Output the [X, Y] coordinate of the center of the cell containing the given text.  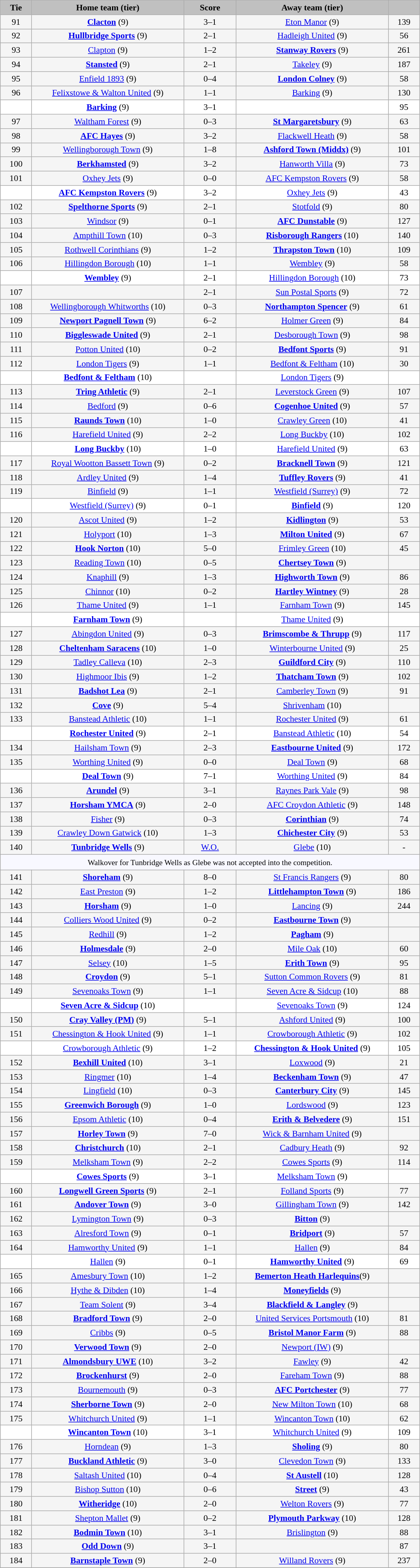
60 [404, 949]
Littlehampton Town (9) [312, 892]
Andover Town (9) [108, 1205]
Score [210, 8]
186 [404, 892]
165 [16, 1276]
Rothwell Corinthians (9) [108, 250]
111 [16, 349]
176 [16, 1447]
Saltash United (10) [108, 1475]
Lingfield (10) [108, 1091]
Raunds Town (10) [108, 420]
173 [16, 1390]
Glebe (10) [312, 848]
157 [16, 1134]
25 [404, 648]
30 [404, 364]
Amesbury Town (10) [108, 1276]
Biggleswade United (9) [108, 335]
Cheltenham Saracens (10) [108, 648]
Stanway Rovers (9) [312, 50]
132 [16, 705]
Waltham Forest (9) [108, 121]
Almondsbury UWE (10) [108, 1361]
Ashford United (9) [312, 1020]
Team Solent (9) [108, 1305]
126 [16, 605]
137 [16, 805]
Colliers Wood United (9) [108, 920]
Buckland Athletic (9) [108, 1461]
183 [16, 1546]
Ascot United (9) [108, 520]
106 [16, 264]
174 [16, 1404]
Fisher (9) [108, 819]
150 [16, 1020]
135 [16, 762]
Barnstaple Town (9) [108, 1561]
7–1 [210, 776]
153 [16, 1077]
Cribbs (9) [108, 1333]
Takeley (9) [312, 65]
Mile Oak (10) [312, 949]
160 [16, 1191]
Ashford Town (Middx) (9) [312, 150]
Lordswood (9) [312, 1105]
Badshot Lea (9) [108, 691]
Gillingham Town (9) [312, 1205]
Milton United (9) [312, 534]
99 [16, 150]
62 [404, 1419]
St Austell (10) [312, 1475]
Raynes Park Vale (9) [312, 791]
Windsor (9) [108, 221]
Horley Town (9) [108, 1134]
Street (9) [312, 1490]
Abingdon United (9) [108, 634]
Stansted (9) [108, 65]
Beckenham Town (9) [312, 1077]
Plymouth Parkway (10) [312, 1518]
134 [16, 748]
Thatcham Town (9) [312, 677]
69 [404, 1262]
AFC Croydon Athletic (9) [312, 805]
131 [16, 691]
163 [16, 1233]
129 [16, 663]
Holmesdale (9) [108, 949]
Ardley United (9) [108, 478]
Hullbridge Sports (9) [108, 36]
Hadleigh United (9) [312, 36]
New Milton Town (10) [312, 1404]
8–0 [210, 878]
5–0 [210, 549]
Guildford City (9) [312, 663]
Selsey (10) [108, 963]
Erith Town (9) [312, 963]
Croydon (9) [108, 977]
86 [404, 577]
182 [16, 1532]
Shepton Mallet (9) [108, 1518]
Wellingborough Whitworths (10) [108, 306]
125 [16, 591]
168 [16, 1319]
136 [16, 791]
Ampthill Town (10) [108, 235]
Berkhamsted (9) [108, 164]
Bitton (9) [312, 1219]
162 [16, 1219]
Brimscombe & Thrupp (9) [312, 634]
Spelthorne Sports (9) [108, 207]
Risborough Rangers (10) [312, 235]
Holyport (10) [108, 534]
Chichester City (9) [312, 833]
Epsom Athletic (10) [108, 1120]
103 [16, 221]
94 [16, 65]
Walkover for Tunbridge Wells as Glebe was not accepted into the competition. [210, 862]
Stotfold (9) [312, 207]
Clevedon Town (9) [312, 1461]
Redhill (9) [108, 934]
113 [16, 392]
Erith & Belvedere (9) [312, 1120]
28 [404, 591]
Flackwell Heath (9) [312, 136]
Tadley Calleva (10) [108, 663]
London Colney (9) [312, 79]
Highmoor Ibis (9) [108, 677]
Bexhill United (10) [108, 1063]
67 [404, 534]
Tunbridge Wells (9) [108, 848]
Clacton (9) [108, 22]
Cogenhoe United (9) [312, 406]
Chertsey Town (9) [312, 563]
Knaphill (9) [108, 577]
Highworth Town (9) [312, 577]
87 [404, 1546]
Frimley Green (10) [312, 549]
Ringmer (10) [108, 1077]
21 [404, 1063]
144 [16, 920]
152 [16, 1063]
54 [404, 734]
Horsham YMCA (9) [108, 805]
115 [16, 420]
47 [404, 1077]
Desborough Town (9) [312, 335]
184 [16, 1561]
Sutton Common Rovers (9) [312, 977]
Leverstock Green (9) [312, 392]
74 [404, 819]
244 [404, 906]
Welton Rovers (9) [312, 1504]
141 [16, 878]
Thrapston Town (10) [312, 250]
156 [16, 1120]
177 [16, 1461]
Crawley Green (10) [312, 420]
104 [16, 235]
179 [16, 1490]
Cadbury Heath (9) [312, 1148]
Brislington (9) [312, 1532]
166 [16, 1290]
146 [16, 949]
6–2 [210, 321]
Hanworth Villa (9) [312, 164]
Away team (tier) [312, 8]
Bristol Manor Farm (9) [312, 1333]
Wick & Barnham United (9) [312, 1134]
180 [16, 1504]
Eton Manor (9) [312, 22]
Greenwich Borough (9) [108, 1105]
Corinthian (9) [312, 819]
Newport Pagnell Town (9) [108, 321]
42 [404, 1361]
Alresford Town (9) [108, 1233]
147 [16, 963]
170 [16, 1347]
149 [16, 991]
Potton United (10) [108, 349]
Moneyfields (9) [312, 1290]
Bedfont Sports (9) [312, 349]
Fawley (9) [312, 1361]
93 [16, 50]
1–5 [210, 963]
1–8 [210, 150]
Eastbourne Town (9) [312, 920]
Royal Wootton Bassett Town (9) [108, 463]
158 [16, 1148]
Shrivenham (10) [312, 705]
169 [16, 1333]
Sun Postal Sports (9) [312, 293]
Bemerton Heath Harlequins(9) [312, 1276]
Longwell Green Sports (9) [108, 1191]
Clapton (9) [108, 50]
Tuffley Rovers (9) [312, 478]
East Preston (9) [108, 892]
Tring Athletic (9) [108, 392]
187 [404, 65]
Pagham (9) [312, 934]
Eastbourne United (9) [312, 748]
154 [16, 1091]
Reading Town (10) [108, 563]
Bournemouth (9) [108, 1390]
Hartley Wintney (9) [312, 591]
Canterbury City (9) [312, 1091]
119 [16, 491]
Sholing (9) [312, 1447]
Folland Sports (9) [312, 1191]
Hook Norton (10) [108, 549]
Sherborne Town (9) [108, 1404]
Wellingborough Town (9) [108, 150]
56 [404, 36]
W.O. [210, 848]
Lancing (9) [312, 906]
Shoreham (9) [108, 878]
97 [16, 121]
Bedford (9) [108, 406]
AFC Dunstable (9) [312, 221]
118 [16, 478]
Hythe & Dibden (10) [108, 1290]
Kidlington (9) [312, 520]
171 [16, 1361]
Bradford Town (9) [108, 1319]
Bridport (9) [312, 1233]
Verwood Town (9) [108, 1347]
143 [16, 906]
Christchurch (10) [108, 1148]
122 [16, 549]
St Margaretsbury (9) [312, 121]
Tie [16, 8]
Witheridge (10) [108, 1504]
116 [16, 435]
175 [16, 1419]
261 [404, 50]
Willand Rovers (9) [312, 1561]
Cray Valley (PM) (9) [108, 1020]
Newport (IW) (9) [312, 1347]
Holmer Green (9) [312, 321]
Horndean (9) [108, 1447]
Fareham Town (9) [312, 1376]
Brockenhurst (9) [108, 1376]
AFC Portchester (9) [312, 1390]
164 [16, 1248]
Bodmin Town (10) [108, 1532]
Cove (9) [108, 705]
Blackfield & Langley (9) [312, 1305]
- [404, 848]
Bracknell Town (9) [312, 463]
138 [16, 819]
5–4 [210, 705]
Chinnor (10) [108, 591]
AFC Hayes (9) [108, 136]
161 [16, 1205]
112 [16, 364]
Bishop Sutton (10) [108, 1490]
237 [404, 1561]
Felixstowe & Walton United (9) [108, 93]
Horsham (9) [108, 906]
Crawley Down Gatwick (10) [108, 833]
Arundel (9) [108, 791]
Enfield 1893 (9) [108, 79]
Northampton Spencer (9) [312, 306]
United Services Portsmouth (10) [312, 1319]
167 [16, 1305]
Odd Down (9) [108, 1546]
Home team (tier) [108, 8]
96 [16, 93]
St Francis Rangers (9) [312, 878]
178 [16, 1475]
159 [16, 1162]
Winterbourne United (9) [312, 648]
Lymington Town (9) [108, 1219]
Loxwood (9) [312, 1063]
181 [16, 1518]
108 [16, 306]
Hailsham Town (9) [108, 748]
Camberley Town (9) [312, 691]
7–0 [210, 1134]
3–4 [210, 1305]
155 [16, 1105]
45 [404, 549]
